Locate the cell with the specified text and output its [x, y] center coordinate. 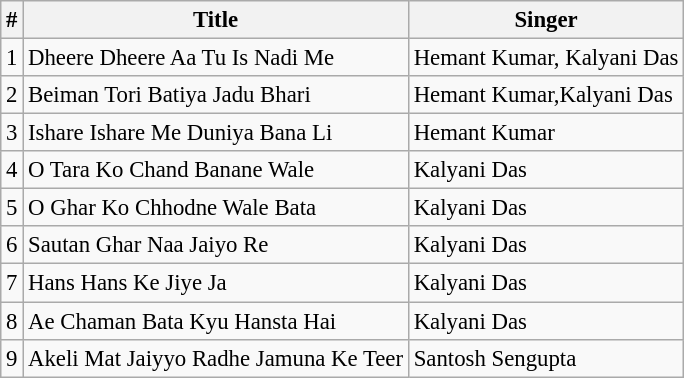
9 [12, 358]
3 [12, 133]
7 [12, 283]
8 [12, 321]
Ae Chaman Bata Kyu Hansta Hai [216, 321]
# [12, 20]
Beiman Tori Batiya Jadu Bhari [216, 95]
Ishare Ishare Me Duniya Bana Li [216, 133]
Sautan Ghar Naa Jaiyo Re [216, 245]
Hemant Kumar,Kalyani Das [546, 95]
1 [12, 58]
O Tara Ko Chand Banane Wale [216, 170]
5 [12, 208]
Hans Hans Ke Jiye Ja [216, 283]
Hemant Kumar, Kalyani Das [546, 58]
Hemant Kumar [546, 133]
Singer [546, 20]
Dheere Dheere Aa Tu Is Nadi Me [216, 58]
2 [12, 95]
O Ghar Ko Chhodne Wale Bata [216, 208]
Santosh Sengupta [546, 358]
4 [12, 170]
Akeli Mat Jaiyyo Radhe Jamuna Ke Teer [216, 358]
Title [216, 20]
6 [12, 245]
